Scan for the cell matching the given text and deliver its (x, y) coordinate at center. 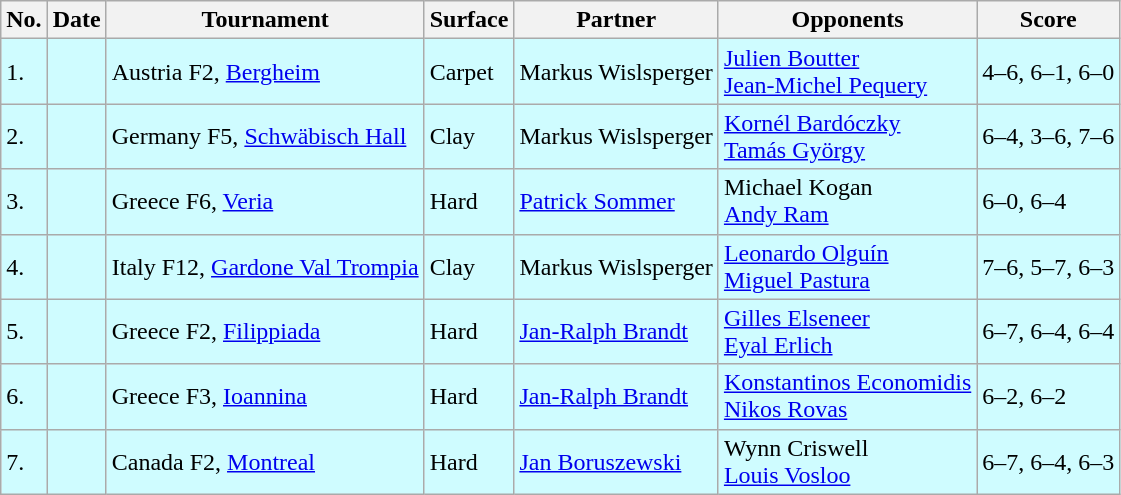
Greece F2, Filippiada (265, 332)
Gilles Elseneer Eyal Erlich (847, 332)
5. (24, 332)
Tournament (265, 20)
Surface (469, 20)
6–7, 6–4, 6–3 (1048, 462)
Score (1048, 20)
3. (24, 202)
6–7, 6–4, 6–4 (1048, 332)
Carpet (469, 72)
Date (76, 20)
Michael Kogan Andy Ram (847, 202)
7. (24, 462)
7–6, 5–7, 6–3 (1048, 266)
Opponents (847, 20)
Canada F2, Montreal (265, 462)
Austria F2, Bergheim (265, 72)
Italy F12, Gardone Val Trompia (265, 266)
No. (24, 20)
4. (24, 266)
Leonardo Olguín Miguel Pastura (847, 266)
Greece F6, Veria (265, 202)
Jan Boruszewski (616, 462)
Greece F3, Ioannina (265, 396)
6–4, 3–6, 7–6 (1048, 136)
Julien Boutter Jean-Michel Pequery (847, 72)
Germany F5, Schwäbisch Hall (265, 136)
4–6, 6–1, 6–0 (1048, 72)
Konstantinos Economidis Nikos Rovas (847, 396)
1. (24, 72)
Partner (616, 20)
Kornél Bardóczky Tamás György (847, 136)
Wynn Criswell Louis Vosloo (847, 462)
6–2, 6–2 (1048, 396)
6–0, 6–4 (1048, 202)
Patrick Sommer (616, 202)
6. (24, 396)
2. (24, 136)
